Output the (x, y) coordinate of the center of the cell containing the given text.  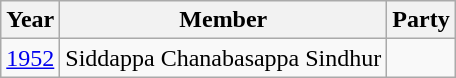
Party (421, 20)
Year (30, 20)
Member (224, 20)
1952 (30, 58)
Siddappa Chanabasappa Sindhur (224, 58)
